For the text-containing cell, return its midpoint in (X, Y) coordinate format. 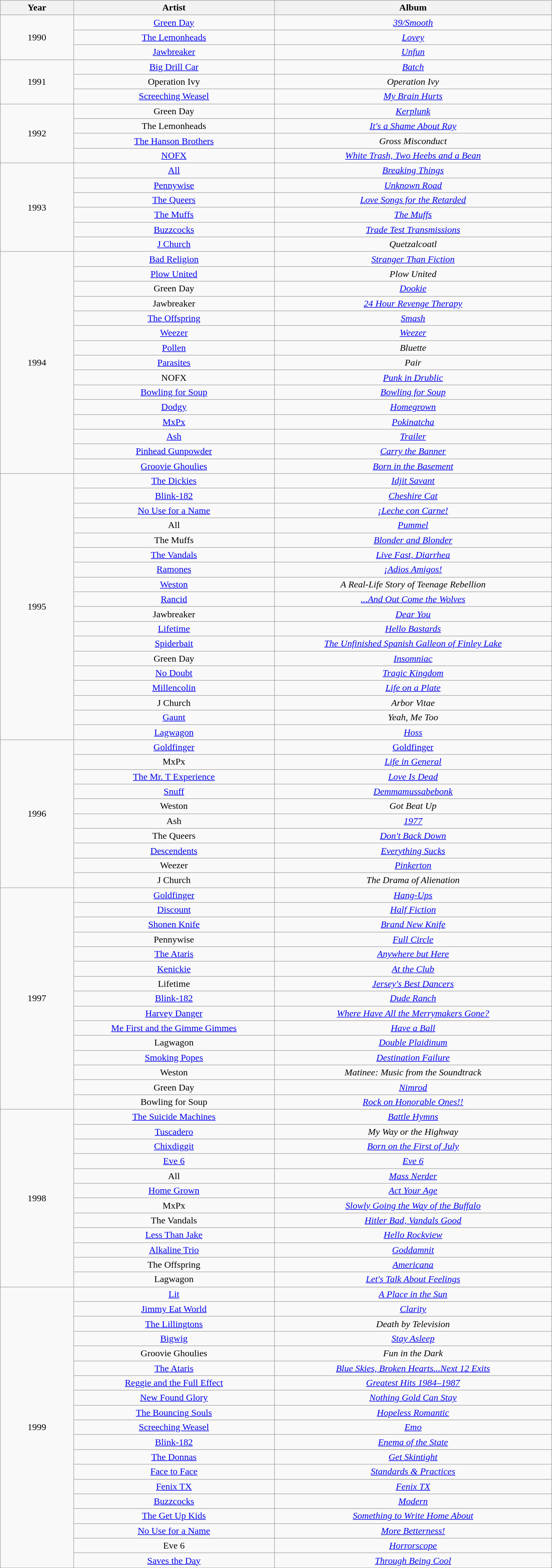
Homegrown (413, 407)
Tuscadero (174, 1132)
Live Fast, Diarrhea (413, 555)
Dodgy (174, 407)
Rancid (174, 599)
Through Being Cool (413, 1560)
A Real-Life Story of Teenage Rebellion (413, 584)
Dookie (413, 289)
A Place in the Sun (413, 1294)
1998 (37, 1198)
Love Songs for the Retarded (413, 200)
Snuff (174, 791)
Alkaline Trio (174, 1250)
The Dickies (174, 481)
Breaking Things (413, 170)
Born in the Basement (413, 466)
Idjit Savant (413, 481)
1994 (37, 363)
My Brain Hurts (413, 96)
White Trash, Two Heebs and a Bean (413, 155)
Everything Sucks (413, 850)
1992 (37, 133)
Tragic Kingdom (413, 673)
Full Circle (413, 939)
Bad Religion (174, 259)
Kerplunk (413, 111)
Pinhead Gunpowder (174, 451)
Quetzalcoatl (413, 244)
Chixdiggit (174, 1146)
Smash (413, 318)
Pummel (413, 525)
Life in General (413, 762)
No Doubt (174, 673)
Kenickie (174, 969)
Have a Ball (413, 1028)
Hang-Ups (413, 895)
Something to Write Home About (413, 1516)
Smoking Popes (174, 1058)
Anywhere but Here (413, 954)
Ramones (174, 570)
Spiderbait (174, 643)
Don't Back Down (413, 836)
Dear You (413, 614)
¡Leche con Carne! (413, 510)
1995 (37, 607)
...And Out Come the Wolves (413, 599)
Standards & Practices (413, 1472)
1997 (37, 998)
Bluette (413, 348)
Punk in Drublic (413, 377)
Destination Failure (413, 1058)
1993 (37, 207)
Goddamnit (413, 1250)
Millencolin (174, 688)
Face to Face (174, 1472)
My Way or the Highway (413, 1132)
Hopeless Romantic (413, 1413)
Get Skintight (413, 1457)
Enema of the State (413, 1442)
Horrorscope (413, 1545)
At the Club (413, 969)
Artist (174, 8)
Harvey Danger (174, 1013)
Pollen (174, 348)
The Hanson Brothers (174, 141)
Pokinatcha (413, 422)
Got Beat Up (413, 806)
The Donnas (174, 1457)
Hitler Bad, Vandals Good (413, 1220)
Dude Ranch (413, 998)
Stay Asleep (413, 1338)
Home Grown (174, 1191)
Bigwig (174, 1338)
Insomniac (413, 659)
Cheshire Cat (413, 496)
Fun in the Dark (413, 1353)
Yeah, Me Too (413, 718)
24 Hour Revenge Therapy (413, 303)
The Bouncing Souls (174, 1413)
Clarity (413, 1309)
Trailer (413, 437)
Rock on Honorable Ones!! (413, 1102)
Double Plaidinum (413, 1043)
Unknown Road (413, 185)
Mass Nerder (413, 1176)
Greatest Hits 1984–1987 (413, 1383)
Death by Television (413, 1324)
Emo (413, 1427)
Batch (413, 67)
Lit (174, 1294)
Jersey's Best Dancers (413, 984)
Big Drill Car (174, 67)
Descendents (174, 850)
Blonder and Blonder (413, 540)
Battle Hymns (413, 1117)
1996 (37, 814)
Album (413, 8)
Me First and the Gimme Gimmes (174, 1028)
Jimmy Eat World (174, 1309)
Shonen Knife (174, 925)
The Drama of Alienation (413, 880)
Life on a Plate (413, 688)
Slowly Going the Way of the Buffalo (413, 1206)
The Mr. T Experience (174, 777)
Hello Bastards (413, 629)
Where Have All the Merrymakers Gone? (413, 1013)
1991 (37, 82)
The Suicide Machines (174, 1117)
1990 (37, 37)
39/Smooth (413, 23)
Hello Rockview (413, 1235)
The Lillingtons (174, 1324)
Saves the Day (174, 1560)
Pinkerton (413, 865)
Unfun (413, 52)
Gross Misconduct (413, 141)
1999 (37, 1427)
1977 (413, 821)
New Found Glory (174, 1398)
Americana (413, 1265)
Parasites (174, 362)
The Unfinished Spanish Galleon of Finley Lake (413, 643)
The Get Up Kids (174, 1516)
Trade Test Transmissions (413, 230)
Modern (413, 1501)
Half Fiction (413, 910)
Demmamussabebonk (413, 791)
Discount (174, 910)
It's a Shame About Ray (413, 126)
Pair (413, 362)
More Betterness! (413, 1531)
Arbor Vitae (413, 703)
Nothing Gold Can Stay (413, 1398)
Year (37, 8)
Matinee: Music from the Soundtrack (413, 1072)
Hoss (413, 732)
Less Than Jake (174, 1235)
Carry the Banner (413, 451)
Stranger Than Fiction (413, 259)
Brand New Knife (413, 925)
Let's Talk About Feelings (413, 1279)
¡Adios Amigos! (413, 570)
Nimrod (413, 1087)
Born on the First of July (413, 1146)
Act Your Age (413, 1191)
Lovey (413, 37)
Reggie and the Full Effect (174, 1383)
Blue Skies, Broken Hearts...Next 12 Exits (413, 1368)
Gaunt (174, 718)
Love Is Dead (413, 777)
